For the text-containing cell, return its midpoint in (X, Y) coordinate format. 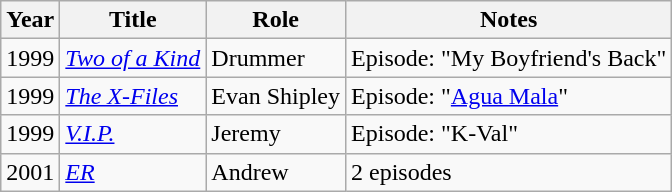
V.I.P. (133, 134)
Episode: "K-Val" (509, 134)
Andrew (276, 172)
Role (276, 20)
Two of a Kind (133, 58)
Notes (509, 20)
Year (30, 20)
2001 (30, 172)
Drummer (276, 58)
2 episodes (509, 172)
Episode: "My Boyfriend's Back" (509, 58)
Jeremy (276, 134)
Title (133, 20)
Evan Shipley (276, 96)
Episode: "Agua Mala" (509, 96)
ER (133, 172)
The X-Files (133, 96)
